Pinpoint the cell where the given text exists, returning its (x, y) midpoint coordinate. 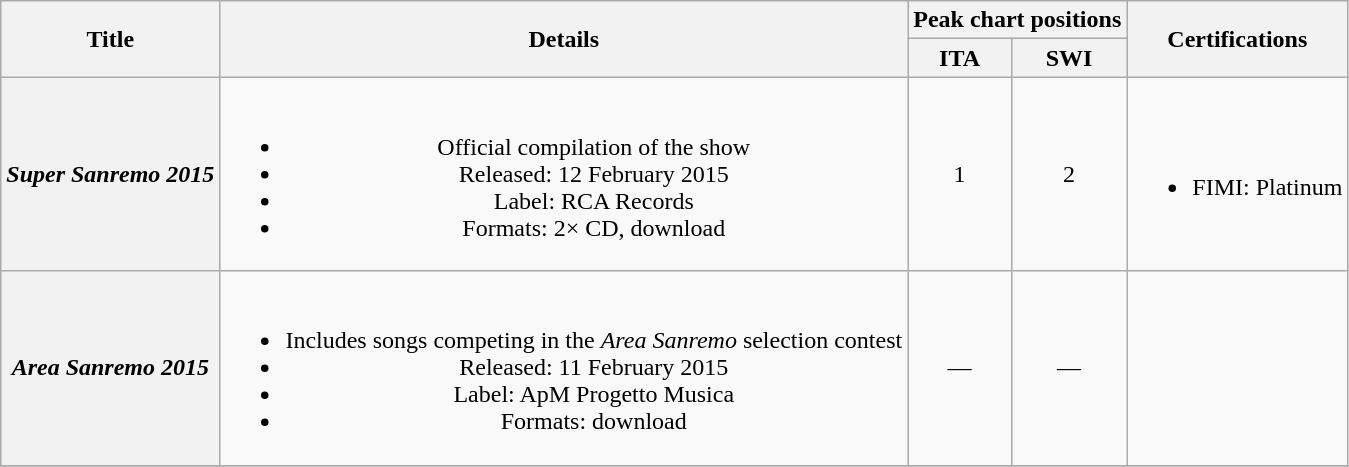
ITA (960, 58)
Area Sanremo 2015 (110, 368)
Includes songs competing in the Area Sanremo selection contestReleased: 11 February 2015Label: ApM Progetto MusicaFormats: download (564, 368)
Peak chart positions (1018, 20)
SWI (1068, 58)
1 (960, 174)
2 (1068, 174)
Details (564, 39)
FIMI: Platinum (1238, 174)
Super Sanremo 2015 (110, 174)
Title (110, 39)
Certifications (1238, 39)
Official compilation of the showReleased: 12 February 2015Label: RCA RecordsFormats: 2× CD, download (564, 174)
